Detect which cell encompasses the target text, then output its [x, y] center coordinate. 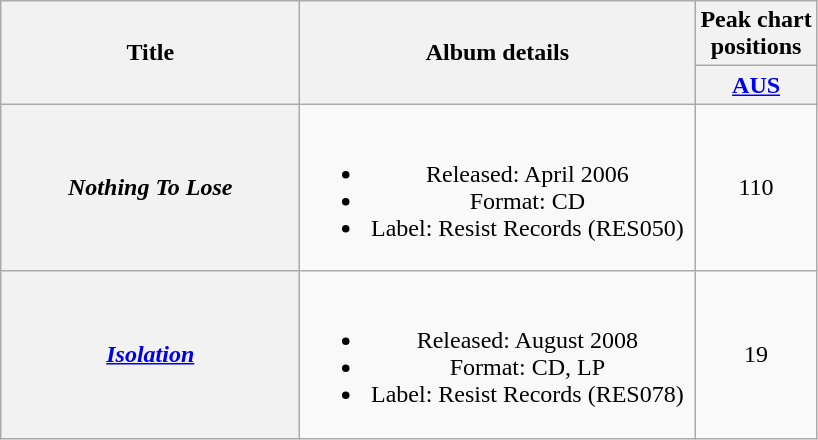
Released: August 2008Format: CD, LPLabel: Resist Records (RES078) [498, 354]
Peak chartpositions [756, 34]
Nothing To Lose [150, 188]
Title [150, 52]
19 [756, 354]
Isolation [150, 354]
AUS [756, 85]
Released: April 2006Format: CDLabel: Resist Records (RES050) [498, 188]
110 [756, 188]
Album details [498, 52]
